Scan for the cell matching the given text and deliver its (x, y) coordinate at center. 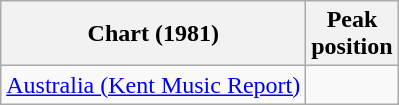
Chart (1981) (154, 34)
Peakposition (352, 34)
Australia (Kent Music Report) (154, 85)
